From the cell containing the given text, extract its center point as (x, y) coordinate. 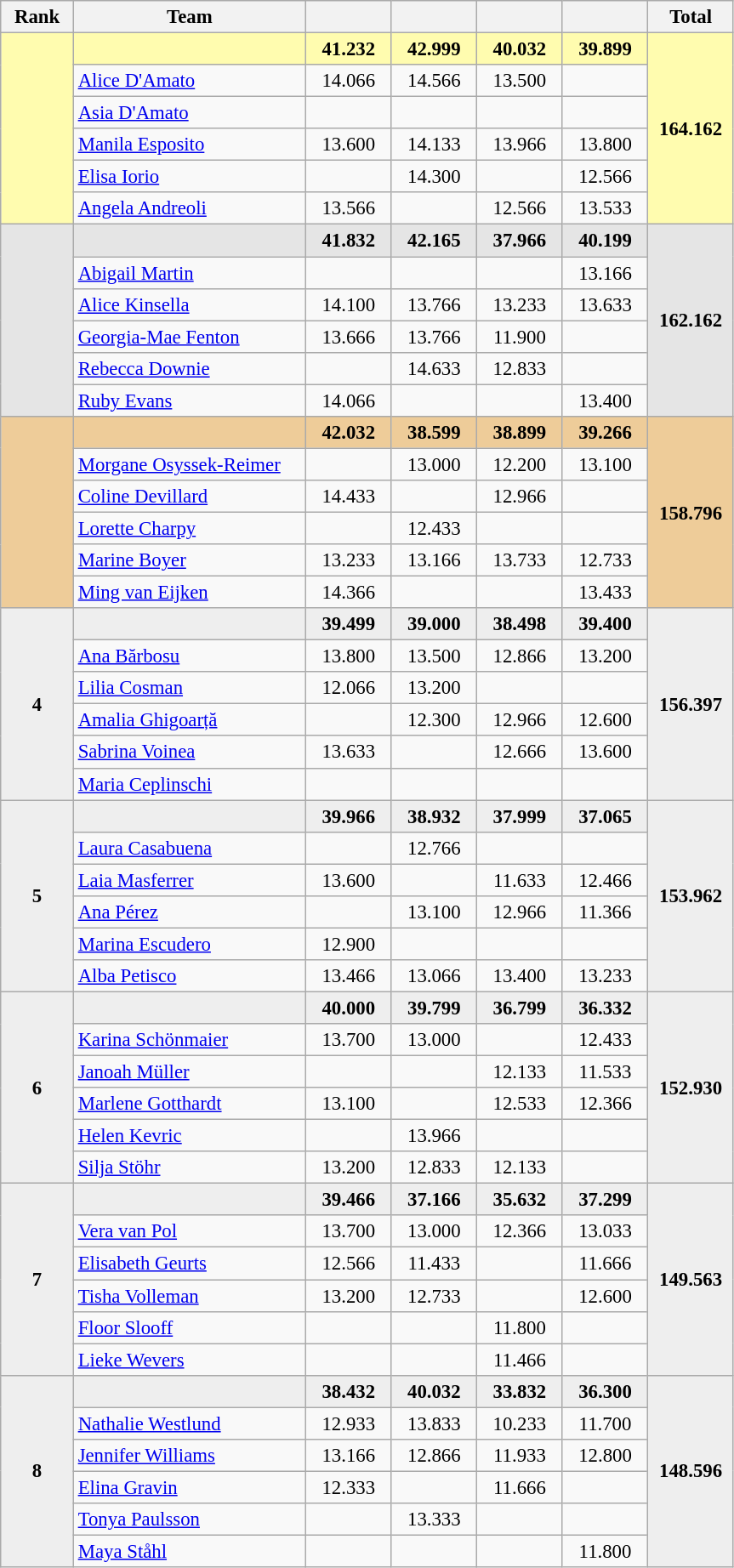
13.066 (434, 976)
Tonya Paulsson (189, 1520)
Elisa Iorio (189, 177)
Maya Ståhl (189, 1551)
Jennifer Williams (189, 1456)
38.599 (434, 433)
8 (37, 1471)
7 (37, 1280)
42.999 (434, 49)
41.832 (349, 241)
14.433 (349, 497)
11.700 (606, 1423)
Lilia Cosman (189, 688)
156.397 (691, 704)
Georgia-Mae Fenton (189, 337)
Abigail Martin (189, 273)
39.499 (349, 624)
Angela Andreoli (189, 208)
Vera van Pol (189, 1232)
37.299 (606, 1200)
12.533 (521, 1104)
13.733 (521, 560)
39.966 (349, 816)
Elina Gravin (189, 1487)
12.466 (606, 880)
36.300 (606, 1391)
14.100 (349, 304)
13.833 (434, 1423)
14.133 (434, 145)
Tisha Volleman (189, 1296)
162.162 (691, 321)
40.199 (606, 241)
39.266 (606, 433)
Marlene Gotthardt (189, 1104)
13.033 (606, 1232)
11.466 (521, 1360)
14.633 (434, 368)
6 (37, 1088)
148.596 (691, 1471)
Laura Casabuena (189, 848)
Marina Escudero (189, 944)
149.563 (691, 1280)
38.899 (521, 433)
12.933 (349, 1423)
Alice Kinsella (189, 304)
12.333 (349, 1487)
13.433 (606, 593)
38.932 (434, 816)
11.900 (521, 337)
39.000 (434, 624)
37.999 (521, 816)
13.333 (434, 1520)
158.796 (691, 513)
11.633 (521, 880)
11.533 (606, 1072)
12.900 (349, 944)
Rank (37, 17)
Ming van Eijken (189, 593)
153.962 (691, 896)
Elisabeth Geurts (189, 1264)
40.000 (349, 1008)
36.799 (521, 1008)
Total (691, 17)
12.666 (521, 753)
Ana Bărbosu (189, 656)
Laia Masferrer (189, 880)
Helen Kevric (189, 1136)
37.966 (521, 241)
Marine Boyer (189, 560)
35.632 (521, 1200)
10.233 (521, 1423)
Karina Schönmaier (189, 1040)
Lorette Charpy (189, 528)
14.366 (349, 593)
Janoah Müller (189, 1072)
Silja Stöhr (189, 1167)
14.300 (434, 177)
39.400 (606, 624)
12.300 (434, 720)
5 (37, 896)
12.766 (434, 848)
38.498 (521, 624)
Alba Petisco (189, 976)
Manila Esposito (189, 145)
11.366 (606, 912)
Floor Slooff (189, 1327)
Coline Devillard (189, 497)
39.899 (606, 49)
12.800 (606, 1456)
11.433 (434, 1264)
13.533 (606, 208)
Lieke Wevers (189, 1360)
42.165 (434, 241)
Sabrina Voinea (189, 753)
Asia D'Amato (189, 113)
Ana Pérez (189, 912)
12.066 (349, 688)
152.930 (691, 1088)
33.832 (521, 1391)
Morgane Osyssek-Reimer (189, 464)
39.799 (434, 1008)
Team (189, 17)
38.432 (349, 1391)
13.466 (349, 976)
37.166 (434, 1200)
Amalia Ghigoarță (189, 720)
14.566 (434, 81)
42.032 (349, 433)
41.232 (349, 49)
Maria Ceplinschi (189, 784)
13.666 (349, 337)
12.200 (521, 464)
Ruby Evans (189, 401)
13.566 (349, 208)
37.065 (606, 816)
36.332 (606, 1008)
164.162 (691, 129)
Alice D'Amato (189, 81)
39.466 (349, 1200)
Rebecca Downie (189, 368)
4 (37, 704)
11.933 (521, 1456)
Nathalie Westlund (189, 1423)
